Return the [X, Y] coordinate for the center point of the cell that contains the specified text.  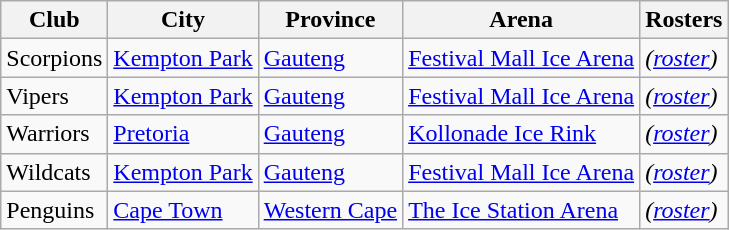
The Ice Station Arena [522, 210]
Club [54, 20]
Vipers [54, 96]
Wildcats [54, 172]
Pretoria [183, 134]
Western Cape [330, 210]
Cape Town [183, 210]
City [183, 20]
Scorpions [54, 58]
Kollonade Ice Rink [522, 134]
Rosters [684, 20]
Arena [522, 20]
Warriors [54, 134]
Province [330, 20]
Penguins [54, 210]
